Output the (x, y) coordinate of the center of the cell containing the given text.  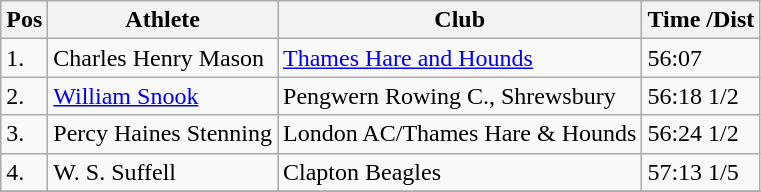
Club (460, 20)
57:13 1/5 (701, 172)
W. S. Suffell (163, 172)
3. (24, 134)
Charles Henry Mason (163, 58)
2. (24, 96)
Time /Dist (701, 20)
London AC/Thames Hare & Hounds (460, 134)
Thames Hare and Hounds (460, 58)
Athlete (163, 20)
56:07 (701, 58)
56:18 1/2 (701, 96)
56:24 1/2 (701, 134)
Pos (24, 20)
1. (24, 58)
4. (24, 172)
Clapton Beagles (460, 172)
Percy Haines Stenning (163, 134)
William Snook (163, 96)
Pengwern Rowing C., Shrewsbury (460, 96)
